Pinpoint the cell where the given text exists, returning its [X, Y] midpoint coordinate. 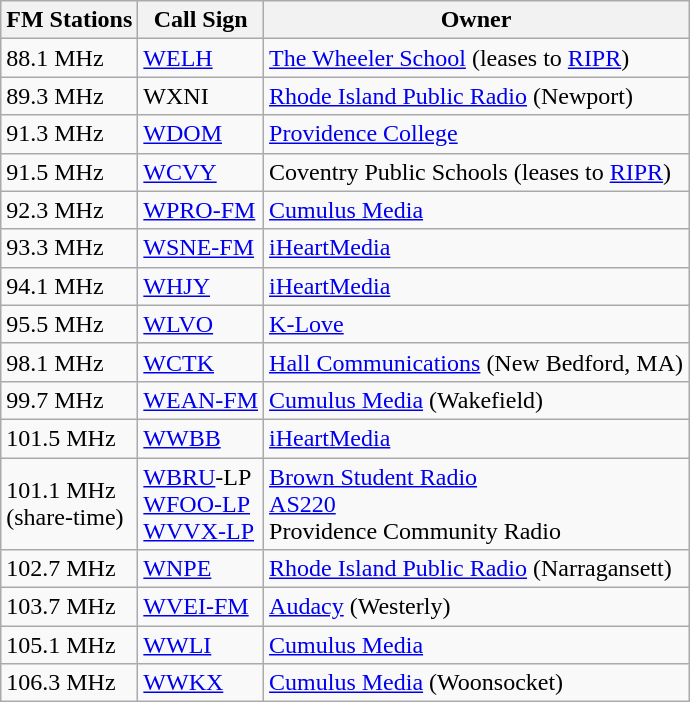
103.7 MHz [70, 607]
K-Love [476, 324]
WCVY [201, 172]
WDOM [201, 134]
92.3 MHz [70, 210]
93.3 MHz [70, 248]
WLVO [201, 324]
102.7 MHz [70, 569]
105.1 MHz [70, 645]
WBRU-LPWFOO-LPWVVX-LP [201, 504]
89.3 MHz [70, 96]
WVEI-FM [201, 607]
Cumulus Media (Wakefield) [476, 400]
101.1 MHz(share-time) [70, 504]
Owner [476, 20]
WNPE [201, 569]
94.1 MHz [70, 286]
Coventry Public Schools (leases to RIPR) [476, 172]
98.1 MHz [70, 362]
Providence College [476, 134]
WCTK [201, 362]
91.3 MHz [70, 134]
WWKX [201, 683]
Rhode Island Public Radio (Newport) [476, 96]
WWLI [201, 645]
95.5 MHz [70, 324]
99.7 MHz [70, 400]
Call Sign [201, 20]
WWBB [201, 438]
WEAN-FM [201, 400]
91.5 MHz [70, 172]
WXNI [201, 96]
WELH [201, 58]
88.1 MHz [70, 58]
106.3 MHz [70, 683]
Brown Student RadioAS220Providence Community Radio [476, 504]
WSNE-FM [201, 248]
WPRO-FM [201, 210]
The Wheeler School (leases to RIPR) [476, 58]
Hall Communications (New Bedford, MA) [476, 362]
101.5 MHz [70, 438]
Audacy (Westerly) [476, 607]
Cumulus Media (Woonsocket) [476, 683]
Rhode Island Public Radio (Narragansett) [476, 569]
FM Stations [70, 20]
WHJY [201, 286]
